Detect which cell encompasses the target text, then output its (x, y) center coordinate. 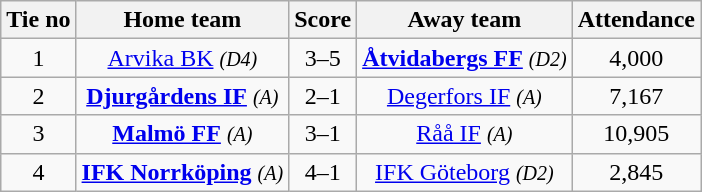
Malmö FF (A) (182, 134)
Åtvidabergs FF (D2) (464, 58)
Away team (464, 20)
Djurgårdens IF (A) (182, 96)
4,000 (636, 58)
Arvika BK (D4) (182, 58)
2,845 (636, 172)
2 (38, 96)
IFK Göteborg (D2) (464, 172)
10,905 (636, 134)
4 (38, 172)
3 (38, 134)
Degerfors IF (A) (464, 96)
Score (323, 20)
Attendance (636, 20)
Home team (182, 20)
7,167 (636, 96)
3–5 (323, 58)
2–1 (323, 96)
IFK Norrköping (A) (182, 172)
3–1 (323, 134)
4–1 (323, 172)
Tie no (38, 20)
1 (38, 58)
Råå IF (A) (464, 134)
